Scan for the cell matching the given text and deliver its (x, y) coordinate at center. 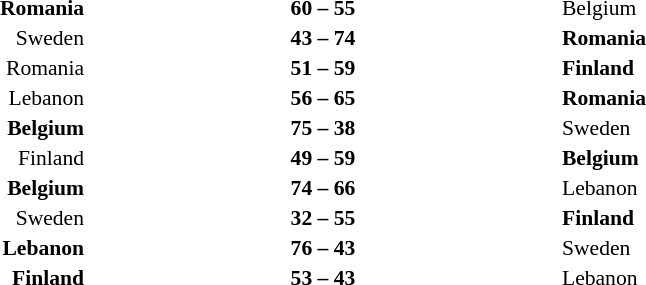
32 – 55 (323, 218)
43 – 74 (323, 38)
76 – 43 (323, 248)
51 – 59 (323, 68)
74 – 66 (323, 188)
49 – 59 (323, 158)
75 – 38 (323, 128)
56 – 65 (323, 98)
